Determine the [X, Y] coordinate at the center of the cell enclosing the given text.  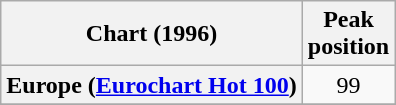
Peakposition [348, 34]
Europe (Eurochart Hot 100) [152, 85]
99 [348, 85]
Chart (1996) [152, 34]
